For the text-containing cell, return its midpoint in (X, Y) coordinate format. 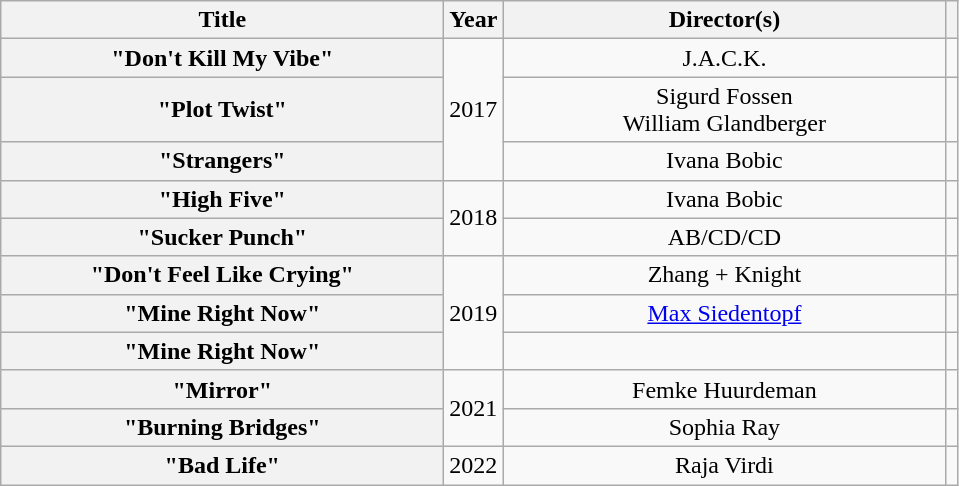
"Strangers" (222, 161)
2018 (474, 218)
Femke Huurdeman (724, 389)
2021 (474, 408)
2019 (474, 313)
Max Siedentopf (724, 313)
"Don't Kill My Vibe" (222, 58)
2017 (474, 110)
AB/CD/CD (724, 237)
Zhang + Knight (724, 275)
"Bad Life" (222, 465)
"High Five" (222, 199)
"Don't Feel Like Crying" (222, 275)
"Plot Twist" (222, 110)
"Mirror" (222, 389)
Sigurd FossenWilliam Glandberger (724, 110)
"Sucker Punch" (222, 237)
J.A.C.K. (724, 58)
2022 (474, 465)
Director(s) (724, 20)
"Burning Bridges" (222, 427)
Raja Virdi (724, 465)
Year (474, 20)
Title (222, 20)
Sophia Ray (724, 427)
